Identify which cell holds the provided text, then report its (X, Y) central coordinate. 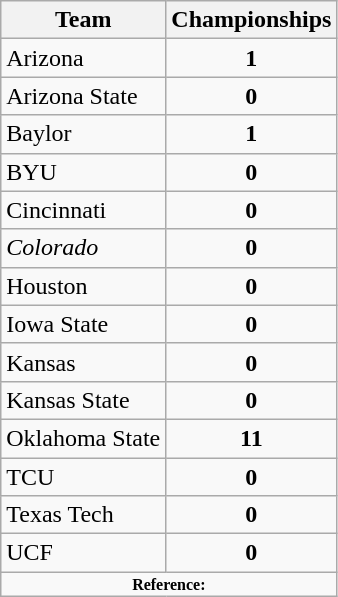
Baylor (84, 134)
UCF (84, 553)
Arizona (84, 58)
Oklahoma State (84, 438)
Houston (84, 286)
Colorado (84, 248)
Kansas State (84, 400)
Cincinnati (84, 210)
Kansas (84, 362)
11 (252, 438)
Championships (252, 20)
Texas Tech (84, 515)
Team (84, 20)
Reference: (169, 584)
BYU (84, 172)
TCU (84, 477)
Arizona State (84, 96)
Iowa State (84, 324)
